Scan for the cell matching the given text and deliver its (x, y) coordinate at center. 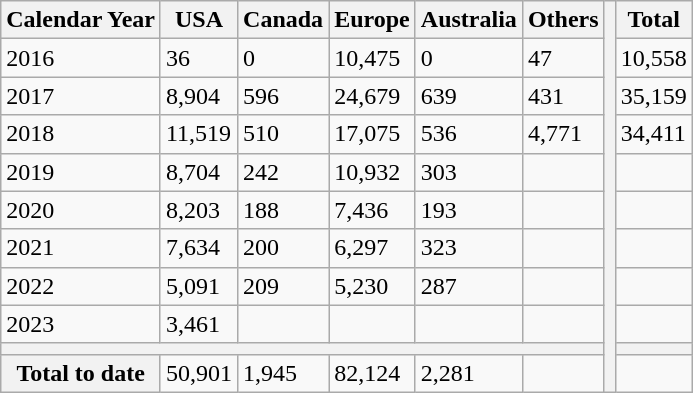
10,475 (372, 58)
34,411 (654, 134)
2022 (81, 286)
35,159 (654, 96)
Australia (468, 20)
36 (198, 58)
2020 (81, 210)
7,436 (372, 210)
Total (654, 20)
193 (468, 210)
323 (468, 248)
536 (468, 134)
8,203 (198, 210)
1,945 (284, 373)
200 (284, 248)
8,904 (198, 96)
Canada (284, 20)
Total to date (81, 373)
2016 (81, 58)
303 (468, 172)
188 (284, 210)
2019 (81, 172)
431 (563, 96)
287 (468, 286)
17,075 (372, 134)
596 (284, 96)
209 (284, 286)
2,281 (468, 373)
7,634 (198, 248)
2021 (81, 248)
10,558 (654, 58)
10,932 (372, 172)
639 (468, 96)
2023 (81, 324)
Calendar Year (81, 20)
24,679 (372, 96)
6,297 (372, 248)
USA (198, 20)
47 (563, 58)
50,901 (198, 373)
11,519 (198, 134)
3,461 (198, 324)
2018 (81, 134)
82,124 (372, 373)
Others (563, 20)
4,771 (563, 134)
510 (284, 134)
242 (284, 172)
5,230 (372, 286)
Europe (372, 20)
8,704 (198, 172)
5,091 (198, 286)
2017 (81, 96)
